For the text-containing cell, return its midpoint in (X, Y) coordinate format. 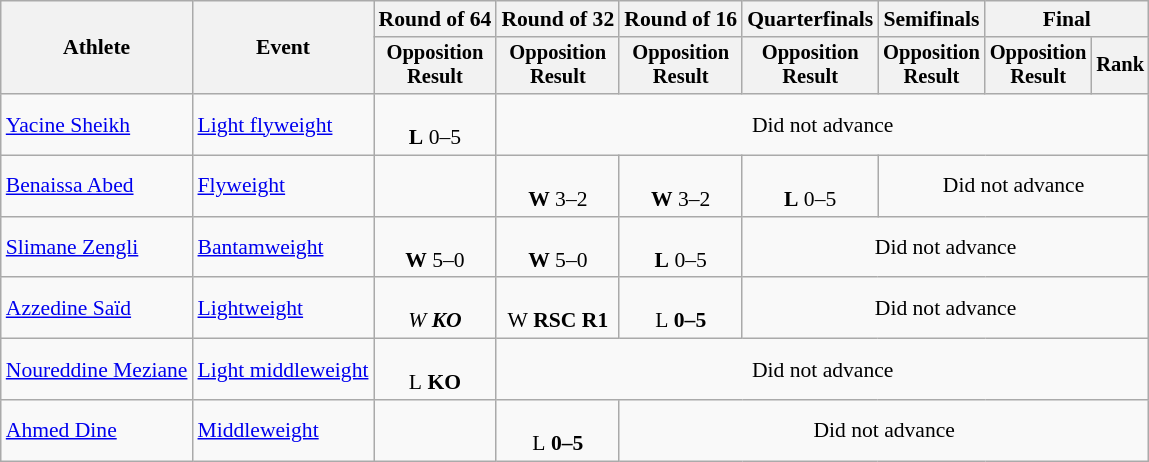
Lightweight (282, 308)
Flyweight (282, 186)
L KO (436, 370)
Round of 16 (680, 19)
Semifinals (932, 19)
Rank (1120, 66)
Light flyweight (282, 124)
Azzedine Saïd (97, 308)
Final (1067, 19)
Round of 32 (558, 19)
Light middleweight (282, 370)
Noureddine Meziane (97, 370)
Middleweight (282, 430)
Slimane Zengli (97, 248)
Bantamweight (282, 248)
Ahmed Dine (97, 430)
Benaissa Abed (97, 186)
Athlete (97, 48)
W RSC R1 (558, 308)
Quarterfinals (810, 19)
Round of 64 (436, 19)
Event (282, 48)
Yacine Sheikh (97, 124)
W KO (436, 308)
